Identify which cell holds the provided text, then report its [x, y] central coordinate. 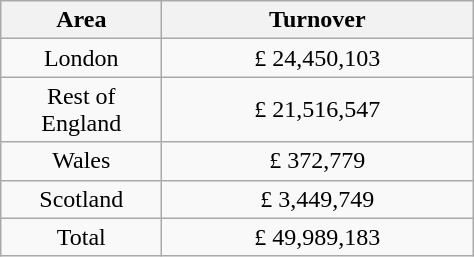
Area [82, 20]
London [82, 58]
£ 3,449,749 [318, 199]
£ 372,779 [318, 161]
Total [82, 237]
Wales [82, 161]
Rest of England [82, 110]
£ 21,516,547 [318, 110]
Scotland [82, 199]
£ 24,450,103 [318, 58]
£ 49,989,183 [318, 237]
Turnover [318, 20]
